Detect which cell encompasses the target text, then output its [x, y] center coordinate. 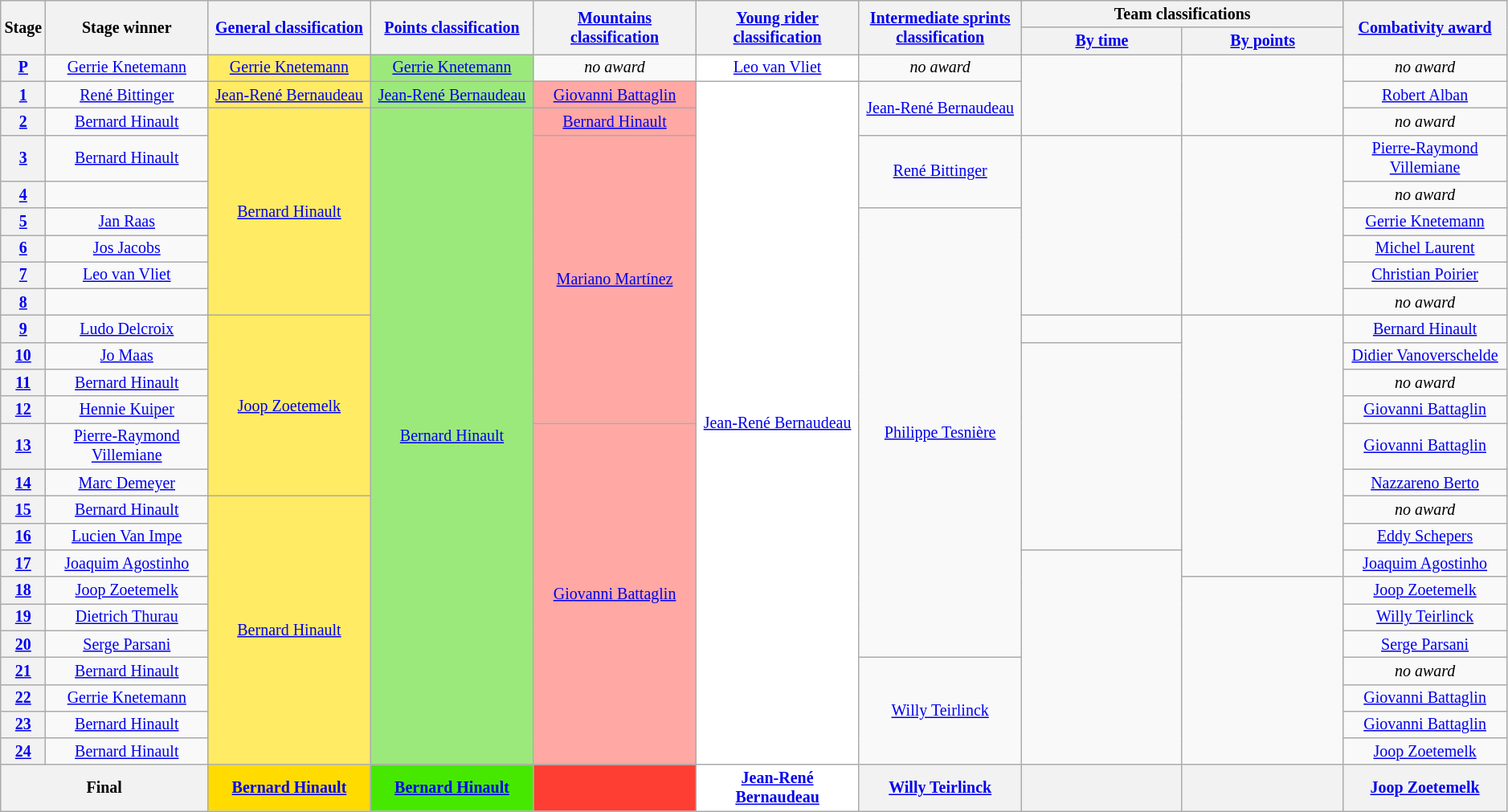
Hennie Kuiper [127, 410]
Dietrich Thurau [127, 617]
Robert Alban [1425, 95]
By time [1101, 42]
20 [23, 644]
Combativity award [1425, 27]
Marc Demeyer [127, 484]
15 [23, 509]
Eddy Schepers [1425, 537]
General classification [289, 27]
3 [23, 157]
6 [23, 249]
Nazzareno Berto [1425, 484]
4 [23, 194]
Final [104, 789]
1 [23, 95]
2 [23, 122]
Christian Poirier [1425, 275]
Points classification [452, 27]
Jan Raas [127, 222]
22 [23, 697]
7 [23, 275]
Intermediate sprints classification [940, 27]
By points [1263, 42]
24 [23, 752]
Didier Vanoverschelde [1425, 357]
16 [23, 537]
Lucien Van Impe [127, 537]
Mariano Martínez [615, 280]
5 [23, 222]
Ludo Delcroix [127, 329]
P [23, 67]
10 [23, 357]
21 [23, 671]
Jo Maas [127, 357]
Michel Laurent [1425, 249]
14 [23, 484]
9 [23, 329]
19 [23, 617]
Jos Jacobs [127, 249]
12 [23, 410]
17 [23, 564]
18 [23, 590]
13 [23, 447]
23 [23, 724]
8 [23, 302]
Philippe Tesnière [940, 433]
11 [23, 382]
Team classifications [1182, 14]
Young rider classification [778, 27]
Stage winner [127, 27]
Stage [23, 27]
Mountains classification [615, 27]
